Find where the given text appears and provide that cell's center as (x, y) coordinate. 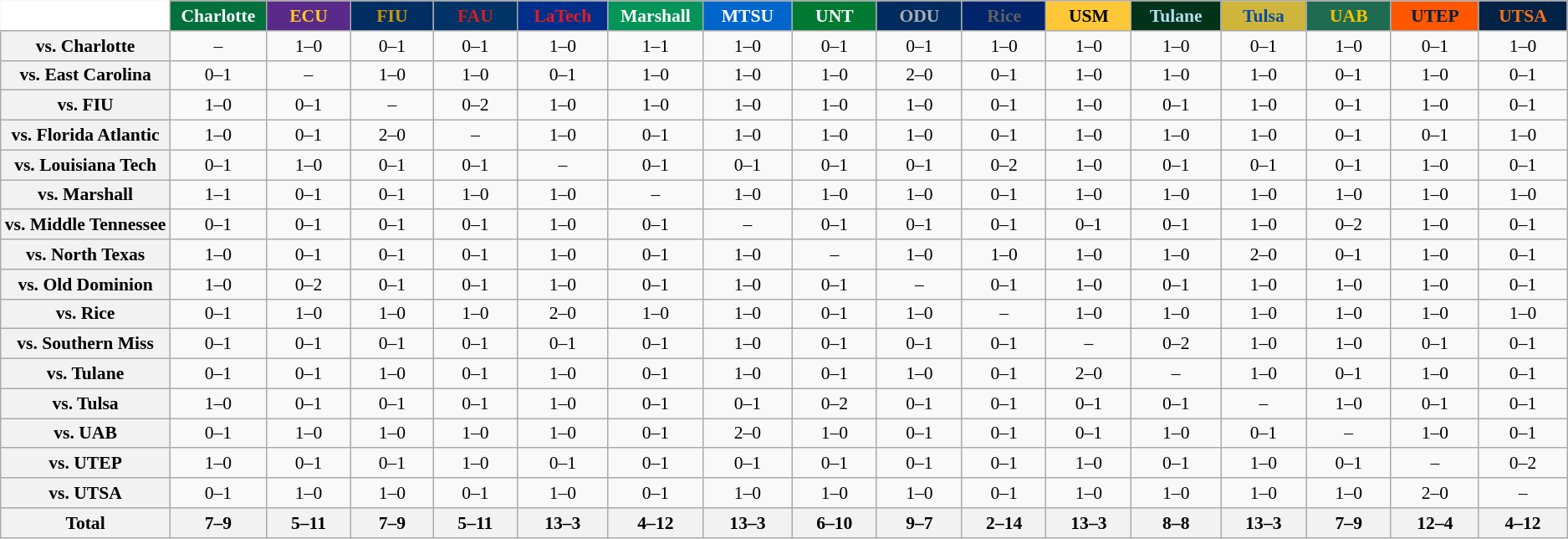
9–7 (919, 523)
USM (1089, 16)
vs. Louisiana Tech (85, 165)
vs. FIU (85, 105)
vs. Florida Atlantic (85, 136)
Charlotte (217, 16)
FIU (393, 16)
vs. Marshall (85, 195)
8–8 (1176, 523)
Total (85, 523)
LaTech (564, 16)
ECU (308, 16)
vs. Tulsa (85, 403)
Tulane (1176, 16)
MTSU (748, 16)
ODU (919, 16)
vs. Charlotte (85, 46)
UTSA (1522, 16)
vs. UAB (85, 434)
12–4 (1435, 523)
vs. Rice (85, 314)
Tulsa (1264, 16)
UTEP (1435, 16)
Marshall (656, 16)
vs. UTEP (85, 464)
Rice (1004, 16)
vs. Tulane (85, 374)
vs. Middle Tennessee (85, 225)
vs. Southern Miss (85, 344)
vs. UTSA (85, 493)
2–14 (1004, 523)
FAU (475, 16)
UAB (1348, 16)
vs. Old Dominion (85, 285)
6–10 (835, 523)
vs. North Texas (85, 254)
vs. East Carolina (85, 75)
UNT (835, 16)
